Detect which cell encompasses the target text, then output its (x, y) center coordinate. 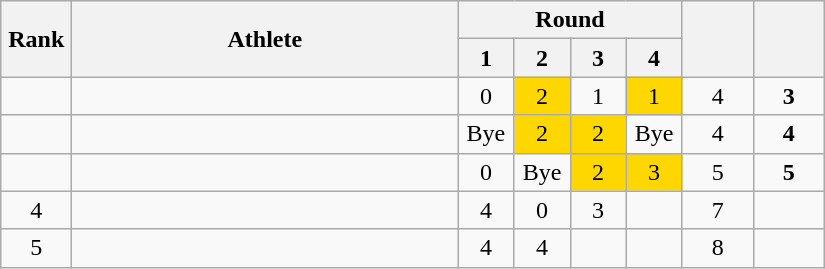
Athlete (265, 39)
Rank (36, 39)
8 (718, 248)
Round (570, 20)
7 (718, 210)
